Detect which cell encompasses the target text, then output its (X, Y) center coordinate. 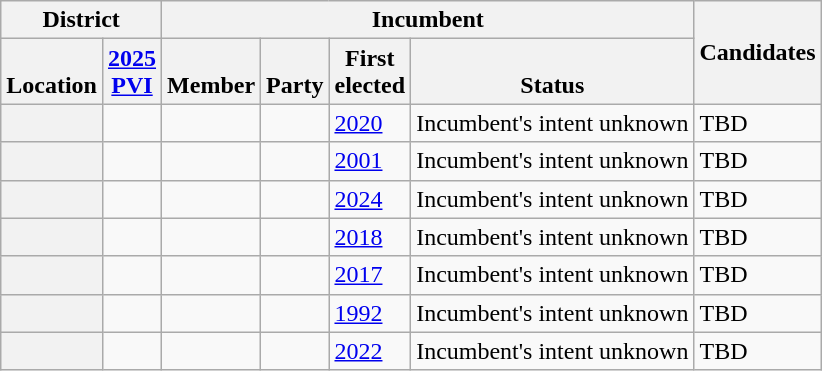
Firstelected (370, 72)
2001 (370, 161)
2020 (370, 123)
Member (212, 72)
2022 (370, 351)
2025PVI (132, 72)
1992 (370, 313)
2017 (370, 275)
2024 (370, 199)
Incumbent (428, 20)
2018 (370, 237)
Candidates (758, 52)
Party (295, 72)
Status (552, 72)
District (82, 20)
Location (52, 72)
